Search for the cell housing the specified text and yield its (X, Y) center coordinate. 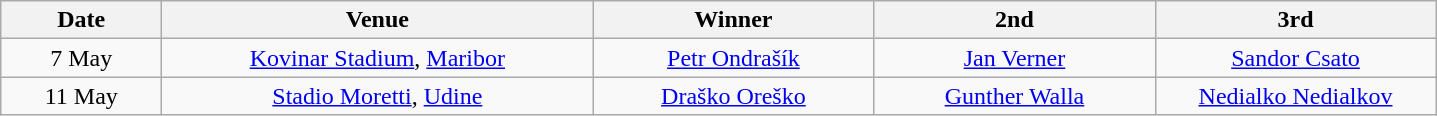
Sandor Csato (1296, 58)
Nedialko Nedialkov (1296, 96)
7 May (82, 58)
Gunther Walla (1014, 96)
Date (82, 20)
Jan Verner (1014, 58)
Stadio Moretti, Udine (378, 96)
Draško Oreško (734, 96)
11 May (82, 96)
2nd (1014, 20)
Petr Ondrašík (734, 58)
Kovinar Stadium, Maribor (378, 58)
Winner (734, 20)
3rd (1296, 20)
Venue (378, 20)
